Return [X, Y] of the center of cell containing provided text 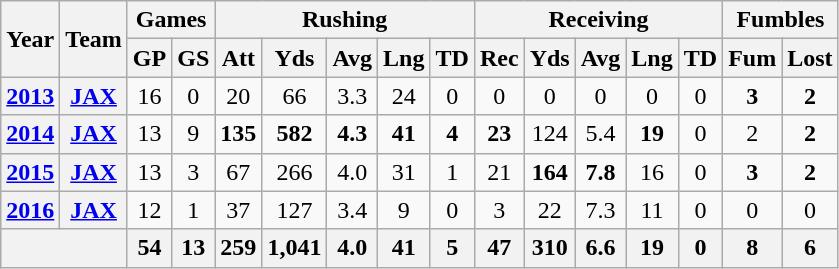
Games [170, 20]
54 [149, 248]
Receiving [598, 20]
Lost [810, 58]
Rushing [345, 20]
3.3 [352, 96]
67 [238, 172]
164 [550, 172]
66 [294, 96]
23 [499, 134]
6 [810, 248]
1,041 [294, 248]
4.3 [352, 134]
582 [294, 134]
Rec [499, 58]
24 [404, 96]
31 [404, 172]
12 [149, 210]
Fum [752, 58]
2015 [30, 172]
47 [499, 248]
GP [149, 58]
37 [238, 210]
7.8 [600, 172]
5.4 [600, 134]
127 [294, 210]
Fumbles [780, 20]
5 [452, 248]
7.3 [600, 210]
2013 [30, 96]
2014 [30, 134]
Att [238, 58]
259 [238, 248]
266 [294, 172]
310 [550, 248]
6.6 [600, 248]
4 [452, 134]
22 [550, 210]
135 [238, 134]
8 [752, 248]
Team [94, 39]
3.4 [352, 210]
124 [550, 134]
11 [652, 210]
GS [194, 58]
21 [499, 172]
20 [238, 96]
Year [30, 39]
2016 [30, 210]
